Identify which cell holds the provided text, then report its [X, Y] central coordinate. 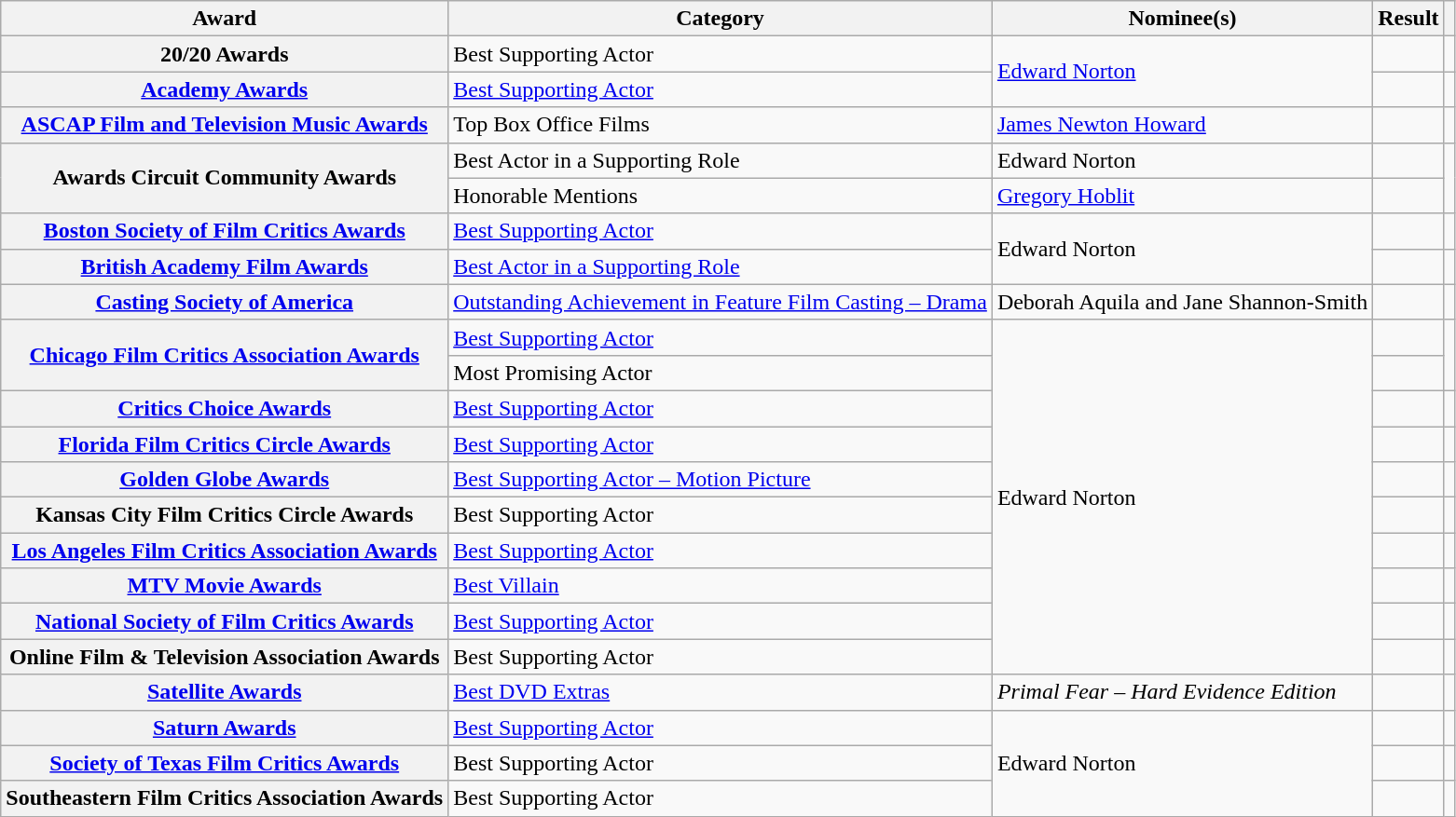
Category [721, 19]
Saturn Awards [225, 728]
Society of Texas Film Critics Awards [225, 763]
Gregory Hoblit [1182, 196]
British Academy Film Awards [225, 266]
James Newton Howard [1182, 125]
Outstanding Achievement in Feature Film Casting – Drama [721, 302]
MTV Movie Awards [225, 586]
Critics Choice Awards [225, 408]
Awards Circuit Community Awards [225, 178]
Award [225, 19]
Result [1408, 19]
Kansas City Film Critics Circle Awards [225, 515]
National Society of Film Critics Awards [225, 621]
Academy Awards [225, 89]
Deborah Aquila and Jane Shannon-Smith [1182, 302]
Honorable Mentions [721, 196]
Golden Globe Awards [225, 480]
Best Supporting Actor – Motion Picture [721, 480]
Southeastern Film Critics Association Awards [225, 798]
Top Box Office Films [721, 125]
Los Angeles Film Critics Association Awards [225, 551]
Primal Fear – Hard Evidence Edition [1182, 692]
Best DVD Extras [721, 692]
Florida Film Critics Circle Awards [225, 444]
20/20 Awards [225, 54]
Chicago Film Critics Association Awards [225, 355]
Satellite Awards [225, 692]
Best Villain [721, 586]
Most Promising Actor [721, 373]
Nominee(s) [1182, 19]
ASCAP Film and Television Music Awards [225, 125]
Boston Society of Film Critics Awards [225, 231]
Casting Society of America [225, 302]
Online Film & Television Association Awards [225, 657]
